Output the (x, y) coordinate of the center of the cell containing the given text.  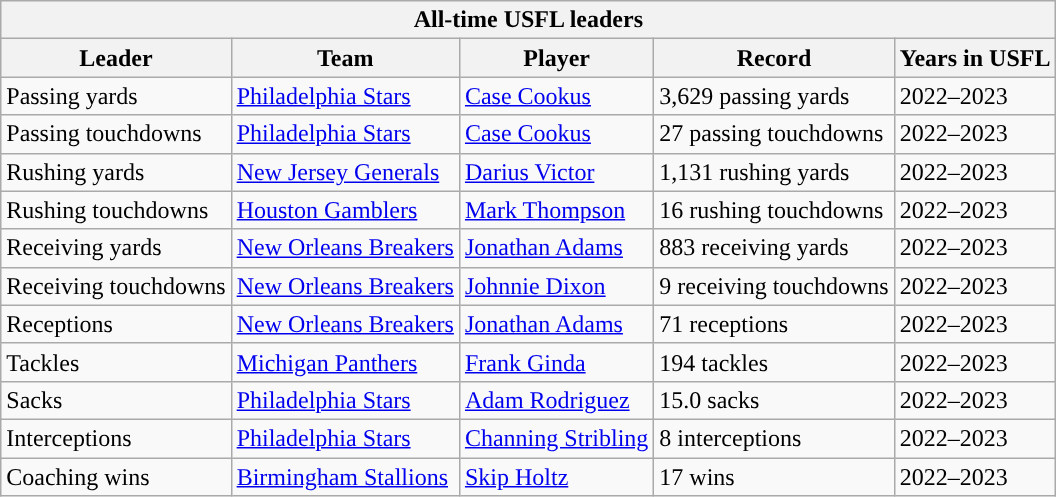
17 wins (774, 477)
Rushing touchdowns (116, 210)
1,131 rushing yards (774, 172)
15.0 sacks (774, 400)
Frank Ginda (556, 362)
Houston Gamblers (345, 210)
194 tackles (774, 362)
Johnnie Dixon (556, 286)
Tackles (116, 362)
Rushing yards (116, 172)
Receiving yards (116, 248)
Coaching wins (116, 477)
Team (345, 58)
Birmingham Stallions (345, 477)
Receiving touchdowns (116, 286)
883 receiving yards (774, 248)
16 rushing touchdowns (774, 210)
New Jersey Generals (345, 172)
Player (556, 58)
Skip Holtz (556, 477)
Channing Stribling (556, 438)
All-time USFL leaders (528, 20)
9 receiving touchdowns (774, 286)
Adam Rodriguez (556, 400)
3,629 passing yards (774, 96)
8 interceptions (774, 438)
Years in USFL (975, 58)
Darius Victor (556, 172)
Michigan Panthers (345, 362)
27 passing touchdowns (774, 134)
Passing yards (116, 96)
Leader (116, 58)
Mark Thompson (556, 210)
Record (774, 58)
Receptions (116, 324)
71 receptions (774, 324)
Interceptions (116, 438)
Sacks (116, 400)
Passing touchdowns (116, 134)
